Return the [x, y] coordinate for the center point of the cell that contains the specified text.  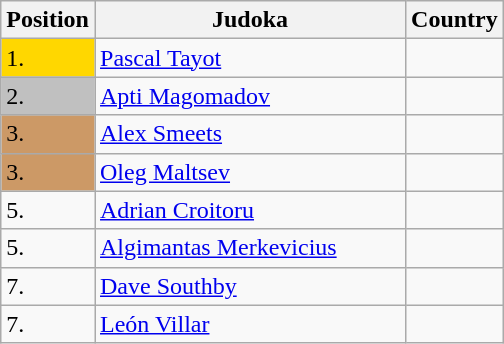
Adrian Croitoru [250, 210]
Judoka [250, 20]
Algimantas Merkevicius [250, 248]
Oleg Maltsev [250, 172]
Position [48, 20]
1. [48, 58]
Apti Magomadov [250, 96]
Pascal Tayot [250, 58]
Country [455, 20]
León Villar [250, 324]
2. [48, 96]
Dave Southby [250, 286]
Alex Smeets [250, 134]
